Scan for the cell matching the given text and deliver its (x, y) coordinate at center. 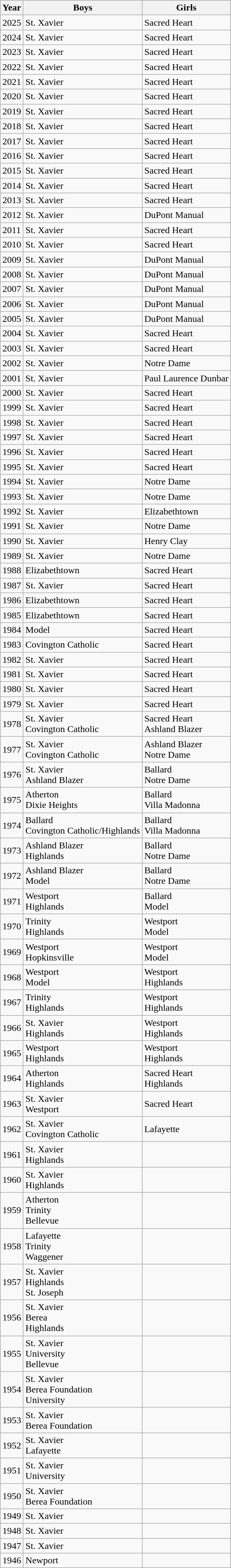
1963 (12, 1104)
1971 (12, 901)
1962 (12, 1129)
2013 (12, 200)
1984 (12, 630)
2020 (12, 97)
1953 (12, 1420)
Atherton Highlands (83, 1079)
1985 (12, 615)
2017 (12, 141)
St. Xavier Berea Foundation University (83, 1389)
Girls (186, 8)
Sacred Heart Ashland Blazer (186, 724)
1983 (12, 644)
1987 (12, 585)
2007 (12, 289)
Ashland Blazer Model (83, 876)
1966 (12, 1027)
1995 (12, 467)
2008 (12, 274)
2014 (12, 186)
St. Xavier Ashland Blazer (83, 774)
1960 (12, 1180)
1968 (12, 977)
2004 (12, 334)
1993 (12, 497)
1950 (12, 1496)
St. Xavier University (83, 1470)
1980 (12, 689)
Ashland Blazer Highlands (83, 851)
St. Xavier University Bellevue (83, 1354)
2015 (12, 170)
St. Xavier Berea Highlands (83, 1318)
Covington Catholic (83, 644)
2000 (12, 393)
2025 (12, 23)
St. Xavier Lafayette (83, 1445)
Westport Hopkinsville (83, 952)
2012 (12, 215)
1961 (12, 1154)
Model (83, 630)
1996 (12, 452)
2018 (12, 126)
St. Xavier Westport (83, 1104)
2002 (12, 363)
1973 (12, 851)
1954 (12, 1389)
1999 (12, 407)
1975 (12, 800)
2006 (12, 304)
1956 (12, 1318)
1992 (12, 511)
2001 (12, 378)
St. Xavier Highlands St. Joseph (83, 1282)
1957 (12, 1282)
1990 (12, 541)
1982 (12, 660)
1951 (12, 1470)
2021 (12, 82)
1986 (12, 600)
Ballard Model (186, 901)
Boys (83, 8)
1952 (12, 1445)
1967 (12, 1003)
2003 (12, 348)
1958 (12, 1246)
Lafayette (186, 1129)
1946 (12, 1561)
1977 (12, 750)
1997 (12, 437)
1989 (12, 556)
Atherton Trinity Bellevue (83, 1210)
Year (12, 8)
1970 (12, 926)
Sacred Heart Highlands (186, 1079)
1978 (12, 724)
1979 (12, 704)
2022 (12, 67)
Ashland Blazer Notre Dame (186, 750)
1988 (12, 571)
1947 (12, 1546)
2010 (12, 245)
2024 (12, 37)
Henry Clay (186, 541)
2019 (12, 111)
Atherton Dixie Heights (83, 800)
Newport (83, 1561)
Ballard Covington Catholic/Highlands (83, 825)
1972 (12, 876)
1949 (12, 1516)
2016 (12, 156)
1959 (12, 1210)
2009 (12, 260)
1994 (12, 482)
1964 (12, 1079)
1976 (12, 774)
1981 (12, 674)
2011 (12, 230)
Lafayette Trinity Waggener (83, 1246)
1965 (12, 1053)
2023 (12, 52)
1998 (12, 422)
1969 (12, 952)
Paul Laurence Dunbar (186, 378)
1955 (12, 1354)
1948 (12, 1531)
1974 (12, 825)
2005 (12, 319)
1991 (12, 526)
